Extract the (X, Y) coordinate from the center of the cell holding the provided text.  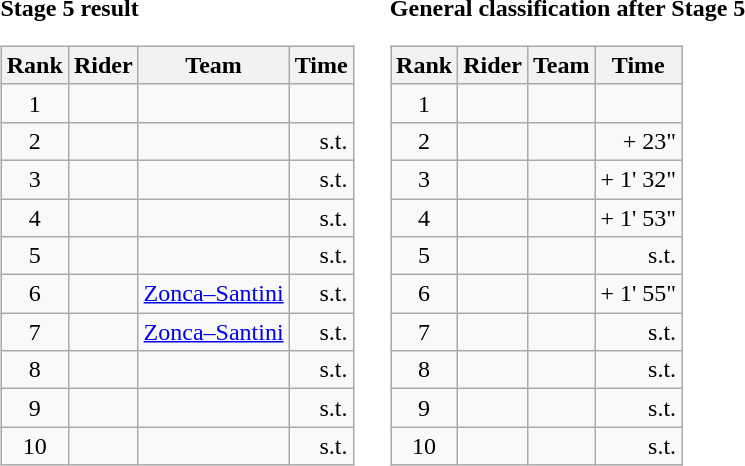
+ 1' 55" (638, 294)
+ 23" (638, 141)
+ 1' 32" (638, 179)
+ 1' 53" (638, 217)
